Identify which cell holds the provided text, then report its (x, y) central coordinate. 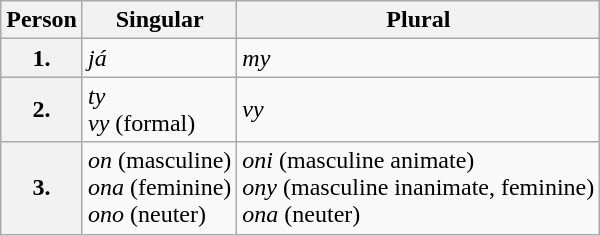
1. (42, 58)
on (masculine)ona (feminine)ono (neuter) (159, 188)
Person (42, 20)
Singular (159, 20)
Plural (418, 20)
3. (42, 188)
2. (42, 110)
vy (418, 110)
tyvy (formal) (159, 110)
my (418, 58)
já (159, 58)
oni (masculine animate)ony (masculine inanimate, feminine)ona (neuter) (418, 188)
